Determine the [X, Y] coordinate at the center of the cell enclosing the given text.  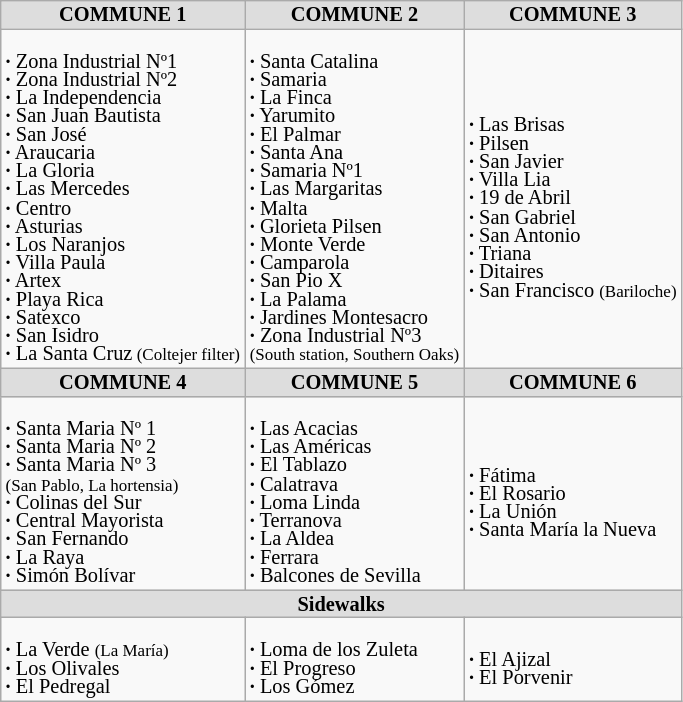
COMMUNE 5 [354, 382]
Sidewalks [342, 604]
· Fátima· El Rosario· La Unión· Santa María la Nueva [572, 492]
· La Verde (La María)· Los Olivales· El Pedregal [123, 660]
COMMUNE 3 [572, 14]
COMMUNE 1 [123, 14]
COMMUNE 2 [354, 14]
· Las Brisas· Pilsen· San Javier· Villa Lia· 19 de Abril· San Gabriel· San Antonio· Triana· Ditaires· San Francisco (Bariloche) [572, 198]
· El Ajizal· El Porvenir [572, 660]
· Las Acacias· Las Américas· El Tablazo· Calatrava· Loma Linda· Terranova· La Aldea· Ferrara· Balcones de Sevilla [354, 492]
· Loma de los Zuleta· El Progreso· Los Gómez [354, 660]
COMMUNE 4 [123, 382]
COMMUNE 6 [572, 382]
